Scan for the cell matching the given text and deliver its [x, y] coordinate at center. 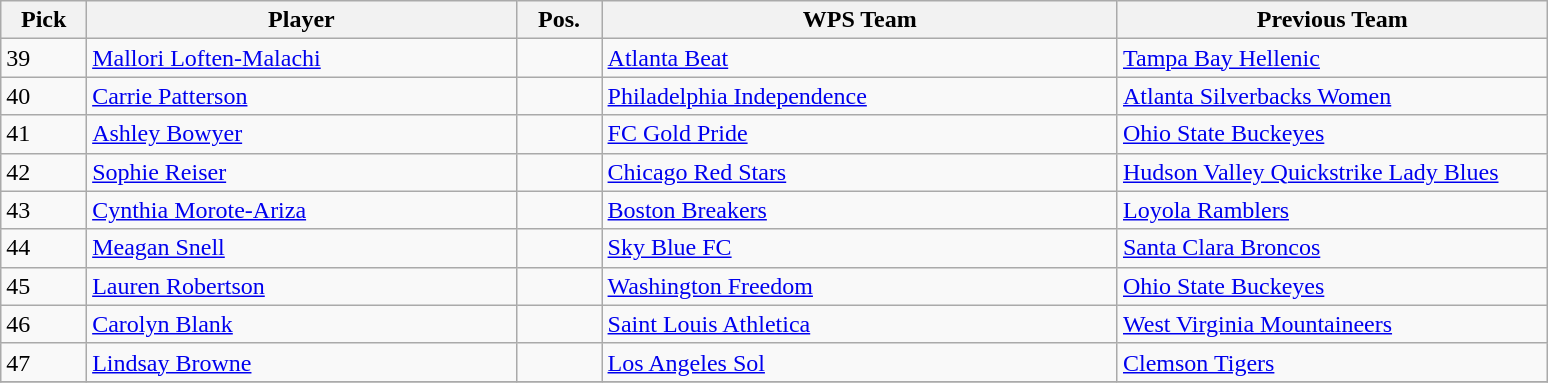
Tampa Bay Hellenic [1332, 58]
Philadelphia Independence [860, 96]
Saint Louis Athletica [860, 324]
Carrie Patterson [302, 96]
Player [302, 20]
Atlanta Beat [860, 58]
39 [44, 58]
Washington Freedom [860, 286]
Loyola Ramblers [1332, 210]
Chicago Red Stars [860, 172]
Ashley Bowyer [302, 134]
Mallori Loften-Malachi [302, 58]
42 [44, 172]
WPS Team [860, 20]
Santa Clara Broncos [1332, 248]
Meagan Snell [302, 248]
West Virginia Mountaineers [1332, 324]
Atlanta Silverbacks Women [1332, 96]
Lindsay Browne [302, 362]
41 [44, 134]
Previous Team [1332, 20]
Hudson Valley Quickstrike Lady Blues [1332, 172]
46 [44, 324]
Boston Breakers [860, 210]
Carolyn Blank [302, 324]
Pick [44, 20]
Sophie Reiser [302, 172]
Sky Blue FC [860, 248]
44 [44, 248]
Pos. [559, 20]
43 [44, 210]
40 [44, 96]
Clemson Tigers [1332, 362]
Los Angeles Sol [860, 362]
47 [44, 362]
FC Gold Pride [860, 134]
Cynthia Morote-Ariza [302, 210]
45 [44, 286]
Lauren Robertson [302, 286]
